Output the (X, Y) coordinate of the center of the cell containing the given text.  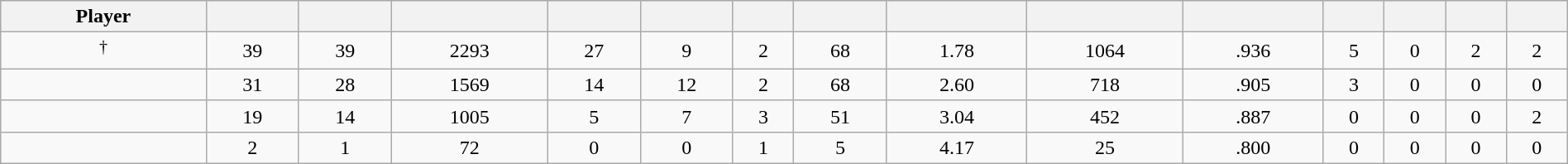
Player (103, 17)
72 (470, 147)
718 (1105, 84)
2293 (470, 51)
1005 (470, 116)
.800 (1254, 147)
7 (686, 116)
.887 (1254, 116)
† (103, 51)
19 (252, 116)
31 (252, 84)
9 (686, 51)
1.78 (957, 51)
.936 (1254, 51)
2.60 (957, 84)
4.17 (957, 147)
452 (1105, 116)
.905 (1254, 84)
3.04 (957, 116)
28 (345, 84)
1064 (1105, 51)
27 (594, 51)
25 (1105, 147)
1569 (470, 84)
51 (840, 116)
12 (686, 84)
